For the text-containing cell, return its midpoint in (X, Y) coordinate format. 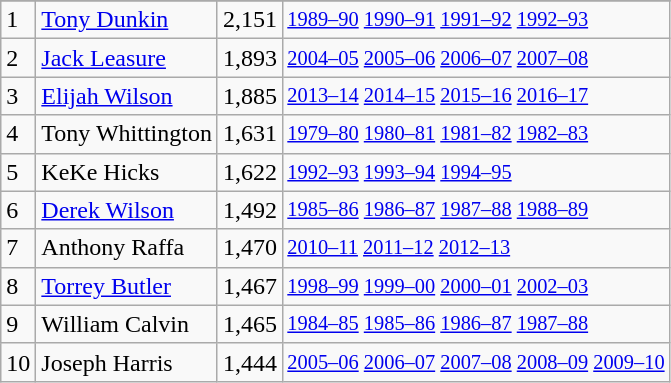
8 (18, 286)
2,151 (250, 20)
1984–85 1985–86 1986–87 1987–88 (476, 324)
Elijah Wilson (127, 96)
1,467 (250, 286)
2004–05 2005–06 2006–07 2007–08 (476, 58)
1989–90 1990–91 1991–92 1992–93 (476, 20)
2013–14 2014–15 2015–16 2016–17 (476, 96)
Anthony Raffa (127, 248)
4 (18, 134)
10 (18, 362)
2010–11 2011–12 2012–13 (476, 248)
Joseph Harris (127, 362)
Derek Wilson (127, 210)
6 (18, 210)
Tony Whittington (127, 134)
Jack Leasure (127, 58)
1979–80 1980–81 1981–82 1982–83 (476, 134)
3 (18, 96)
1,893 (250, 58)
1,622 (250, 172)
5 (18, 172)
William Calvin (127, 324)
1,470 (250, 248)
Torrey Butler (127, 286)
1,885 (250, 96)
1998–99 1999–00 2000–01 2002–03 (476, 286)
1 (18, 20)
1,492 (250, 210)
KeKe Hicks (127, 172)
9 (18, 324)
1985–86 1986–87 1987–88 1988–89 (476, 210)
2005–06 2006–07 2007–08 2008–09 2009–10 (476, 362)
2 (18, 58)
7 (18, 248)
1,444 (250, 362)
1,465 (250, 324)
1,631 (250, 134)
1992–93 1993–94 1994–95 (476, 172)
Tony Dunkin (127, 20)
